Extract the (X, Y) coordinate from the center of the cell holding the provided text.  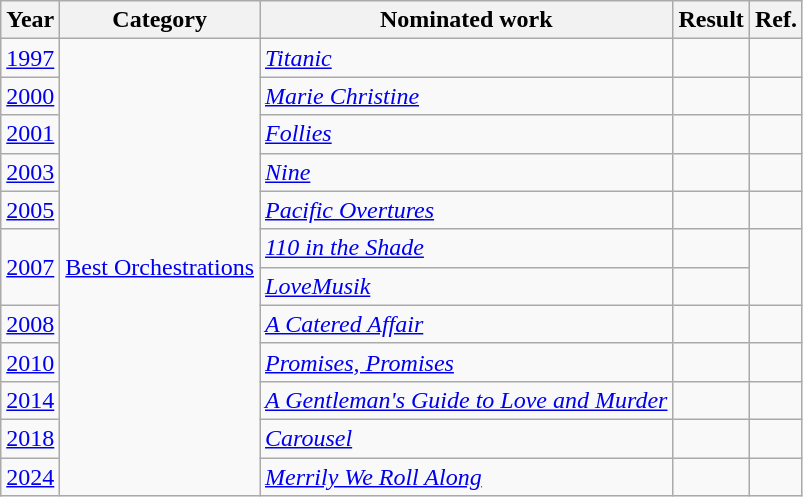
2024 (30, 477)
Titanic (466, 58)
2018 (30, 438)
A Catered Affair (466, 324)
1997 (30, 58)
Merrily We Roll Along (466, 477)
Result (711, 20)
Best Orchestrations (160, 268)
A Gentleman's Guide to Love and Murder (466, 400)
2001 (30, 134)
2010 (30, 362)
2008 (30, 324)
Nominated work (466, 20)
LoveMusik (466, 286)
Follies (466, 134)
Carousel (466, 438)
Pacific Overtures (466, 210)
Marie Christine (466, 96)
Nine (466, 172)
110 in the Shade (466, 248)
Promises, Promises (466, 362)
2005 (30, 210)
Ref. (776, 20)
Category (160, 20)
2000 (30, 96)
2014 (30, 400)
2007 (30, 267)
2003 (30, 172)
Year (30, 20)
